Extract the (x, y) coordinate from the center of the cell holding the provided text.  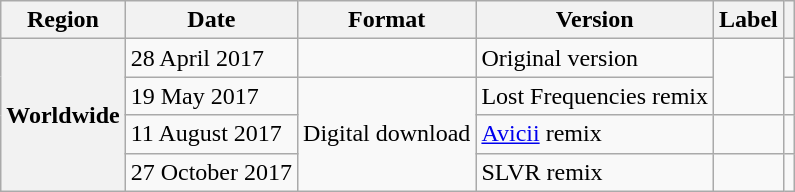
Version (595, 20)
Worldwide (63, 115)
Original version (595, 58)
Region (63, 20)
SLVR remix (595, 172)
Date (211, 20)
Digital download (387, 134)
28 April 2017 (211, 58)
27 October 2017 (211, 172)
Label (749, 20)
11 August 2017 (211, 134)
Avicii remix (595, 134)
Format (387, 20)
Lost Frequencies remix (595, 96)
19 May 2017 (211, 96)
